Scan for the cell matching the given text and deliver its (x, y) coordinate at center. 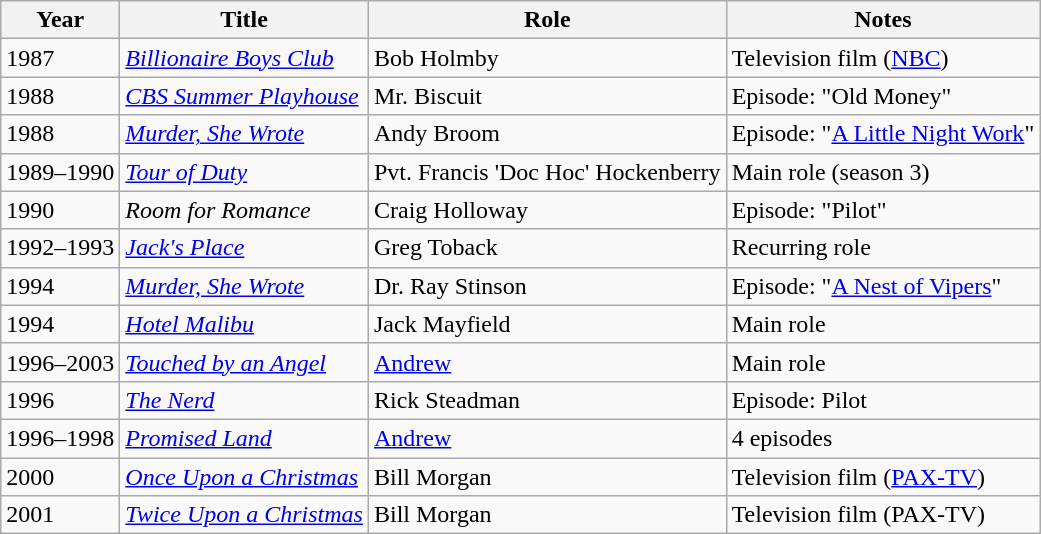
Jack Mayfield (547, 324)
Role (547, 20)
1992–1993 (60, 248)
Television film (NBC) (883, 58)
Twice Upon a Christmas (244, 515)
Title (244, 20)
1996 (60, 400)
1989–1990 (60, 172)
CBS Summer Playhouse (244, 96)
1987 (60, 58)
Rick Steadman (547, 400)
Episode: Pilot (883, 400)
1996–2003 (60, 362)
Pvt. Francis 'Doc Hoc' Hockenberry (547, 172)
Greg Toback (547, 248)
1990 (60, 210)
Bob Holmby (547, 58)
Recurring role (883, 248)
Main role (season 3) (883, 172)
Episode: "A Little Night Work" (883, 134)
Hotel Malibu (244, 324)
Once Upon a Christmas (244, 477)
Episode: "Old Money" (883, 96)
Jack's Place (244, 248)
Tour of Duty (244, 172)
Room for Romance (244, 210)
2000 (60, 477)
Andy Broom (547, 134)
Episode: "Pilot" (883, 210)
Billionaire Boys Club (244, 58)
Year (60, 20)
Episode: "A Nest of Vipers" (883, 286)
Craig Holloway (547, 210)
Dr. Ray Stinson (547, 286)
The Nerd (244, 400)
Touched by an Angel (244, 362)
Notes (883, 20)
2001 (60, 515)
Promised Land (244, 438)
Mr. Biscuit (547, 96)
1996–1998 (60, 438)
4 episodes (883, 438)
